Locate the cell with the specified text and output its [X, Y] center coordinate. 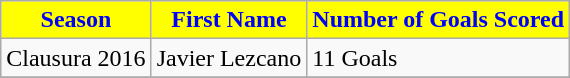
Javier Lezcano [229, 58]
Clausura 2016 [76, 58]
11 Goals [438, 58]
Season [76, 20]
Number of Goals Scored [438, 20]
First Name [229, 20]
